Capture the cell that displays the provided text and extract its [X, Y] central coordinate. 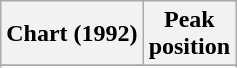
Chart (1992) [72, 34]
Peakposition [189, 34]
